From the cell containing the given text, extract its center point as [X, Y] coordinate. 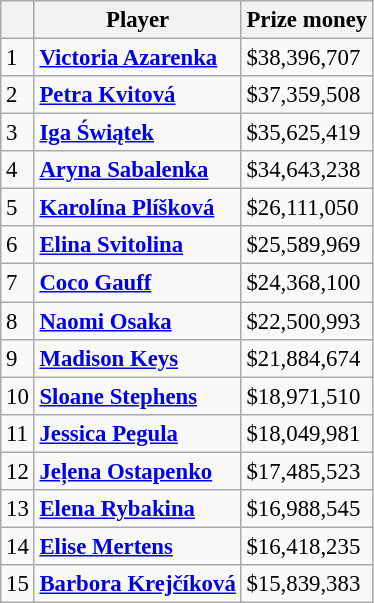
12 [18, 471]
8 [18, 321]
$26,111,050 [306, 208]
$18,971,510 [306, 396]
Elise Mertens [138, 546]
Aryna Sabalenka [138, 170]
$38,396,707 [306, 58]
11 [18, 433]
1 [18, 58]
Iga Świątek [138, 133]
Coco Gauff [138, 283]
$16,418,235 [306, 546]
$15,839,383 [306, 584]
$34,643,238 [306, 170]
Petra Kvitová [138, 95]
3 [18, 133]
Prize money [306, 20]
Jessica Pegula [138, 433]
7 [18, 283]
13 [18, 509]
$37,359,508 [306, 95]
Jeļena Ostapenko [138, 471]
$35,625,419 [306, 133]
9 [18, 358]
15 [18, 584]
$25,589,969 [306, 245]
Madison Keys [138, 358]
$17,485,523 [306, 471]
$18,049,981 [306, 433]
10 [18, 396]
$21,884,674 [306, 358]
Barbora Krejčíková [138, 584]
Player [138, 20]
Sloane Stephens [138, 396]
5 [18, 208]
Naomi Osaka [138, 321]
$22,500,993 [306, 321]
Victoria Azarenka [138, 58]
6 [18, 245]
Karolína Plíšková [138, 208]
Elena Rybakina [138, 509]
14 [18, 546]
$16,988,545 [306, 509]
$24,368,100 [306, 283]
Elina Svitolina [138, 245]
4 [18, 170]
2 [18, 95]
